Locate the cell with the specified text and output its [x, y] center coordinate. 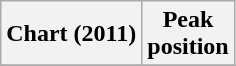
Peakposition [188, 34]
Chart (2011) [72, 34]
